Output the (x, y) coordinate of the center of the cell containing the given text.  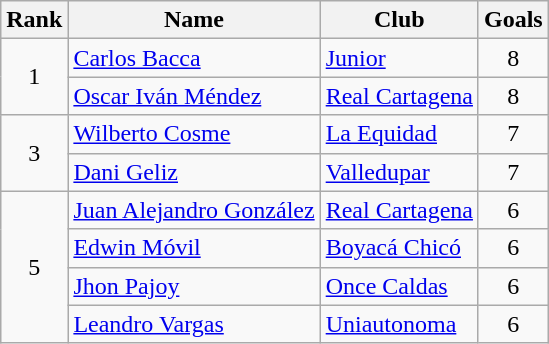
La Equidad (399, 134)
Oscar Iván Méndez (194, 96)
Junior (399, 58)
5 (34, 267)
Juan Alejandro González (194, 210)
Club (399, 20)
Jhon Pajoy (194, 286)
Goals (513, 20)
Boyacá Chicó (399, 248)
Carlos Bacca (194, 58)
Uniautonoma (399, 324)
Edwin Móvil (194, 248)
Name (194, 20)
1 (34, 77)
Valledupar (399, 172)
Leandro Vargas (194, 324)
Wilberto Cosme (194, 134)
Dani Geliz (194, 172)
Once Caldas (399, 286)
3 (34, 153)
Rank (34, 20)
